Extract the (X, Y) coordinate from the center of the cell holding the provided text.  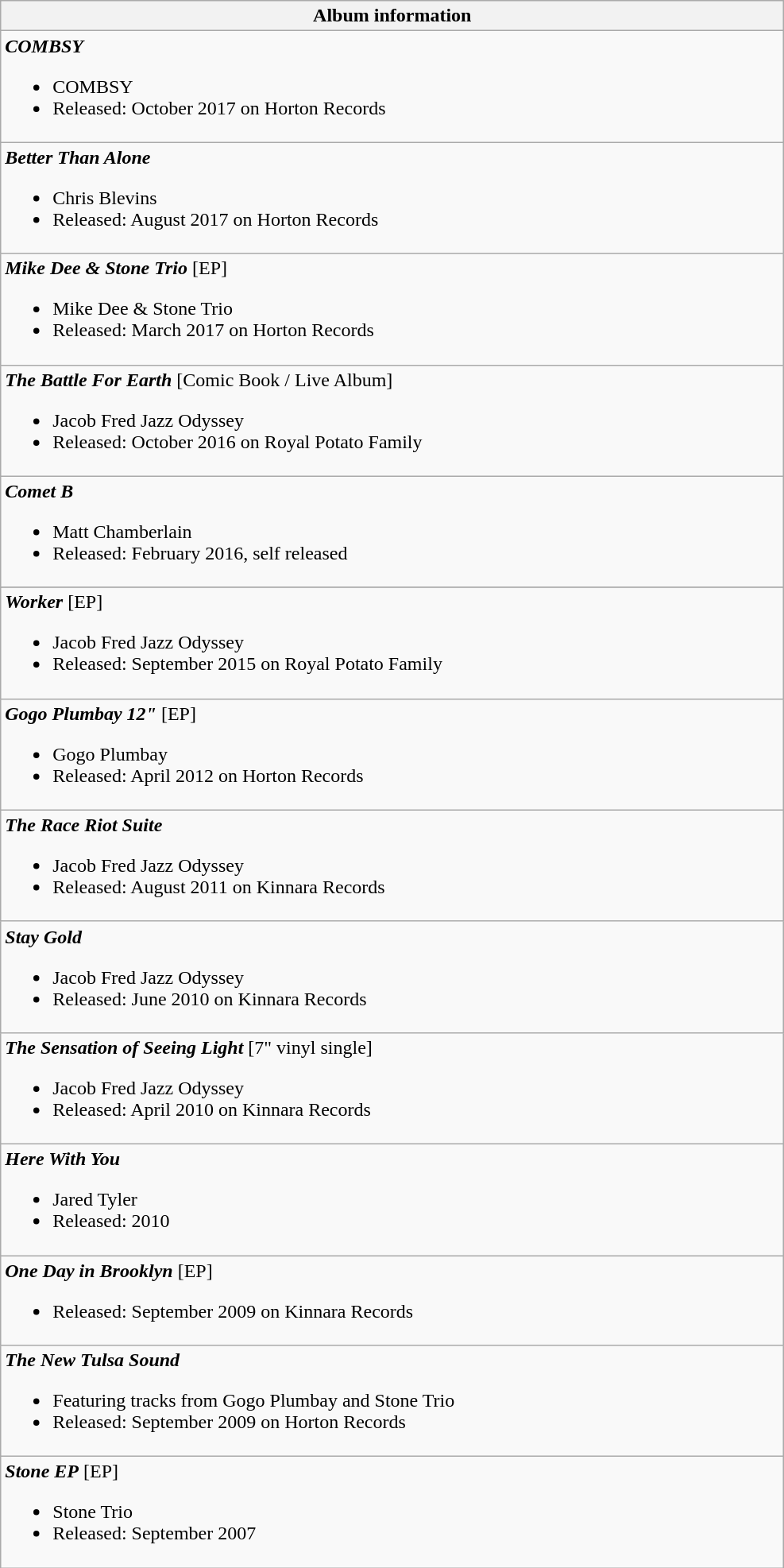
Better Than AloneChris BlevinsReleased: August 2017 on Horton Records (392, 198)
The Sensation of Seeing Light [7" vinyl single]Jacob Fred Jazz OdysseyReleased: April 2010 on Kinnara Records (392, 1088)
The Battle For Earth [Comic Book / Live Album]Jacob Fred Jazz OdysseyReleased: October 2016 on Royal Potato Family (392, 420)
Here With YouJared TylerReleased: 2010 (392, 1199)
Mike Dee & Stone Trio [EP]Mike Dee & Stone TrioReleased: March 2017 on Horton Records (392, 309)
Gogo Plumbay 12" [EP]Gogo PlumbayReleased: April 2012 on Horton Records (392, 754)
Stone EP [EP]Stone TrioReleased: September 2007 (392, 1512)
Stay GoldJacob Fred Jazz OdysseyReleased: June 2010 on Kinnara Records (392, 977)
Worker [EP]Jacob Fred Jazz OdysseyReleased: September 2015 on Royal Potato Family (392, 643)
The Race Riot SuiteJacob Fred Jazz OdysseyReleased: August 2011 on Kinnara Records (392, 865)
One Day in Brooklyn [EP]Released: September 2009 on Kinnara Records (392, 1300)
The New Tulsa SoundFeaturing tracks from Gogo Plumbay and Stone TrioReleased: September 2009 on Horton Records (392, 1401)
Comet BMatt ChamberlainReleased: February 2016, self released (392, 532)
COMBSYCOMBSYReleased: October 2017 on Horton Records (392, 87)
Album information (392, 16)
